Find where the given text appears and provide that cell's center as (x, y) coordinate. 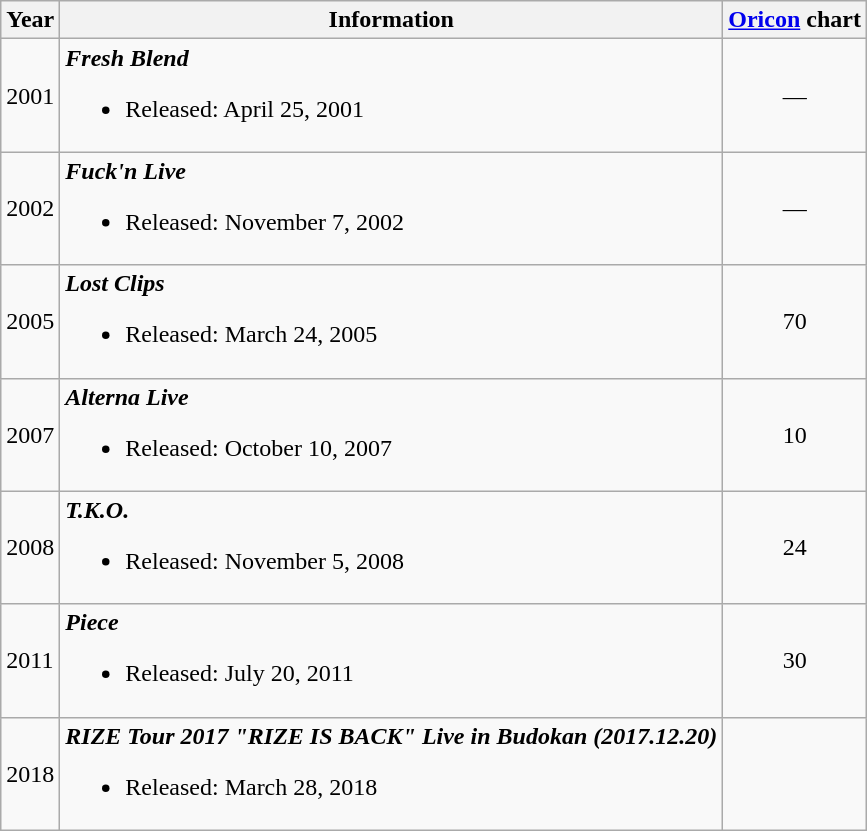
Alterna LiveReleased: October 10, 2007 (392, 434)
2008 (30, 548)
Year (30, 20)
Lost ClipsReleased: March 24, 2005 (392, 322)
Information (392, 20)
2001 (30, 96)
RIZE Tour 2017 "RIZE IS BACK" Live in Budokan (2017.12.20)Released: March 28, 2018 (392, 774)
2005 (30, 322)
PieceReleased: July 20, 2011 (392, 660)
2002 (30, 208)
2018 (30, 774)
Fresh BlendReleased: April 25, 2001 (392, 96)
70 (795, 322)
T.K.O.Released: November 5, 2008 (392, 548)
30 (795, 660)
Oricon chart (795, 20)
10 (795, 434)
24 (795, 548)
2011 (30, 660)
Fuck'n LiveReleased: November 7, 2002 (392, 208)
2007 (30, 434)
